For the text-containing cell, return its midpoint in [X, Y] coordinate format. 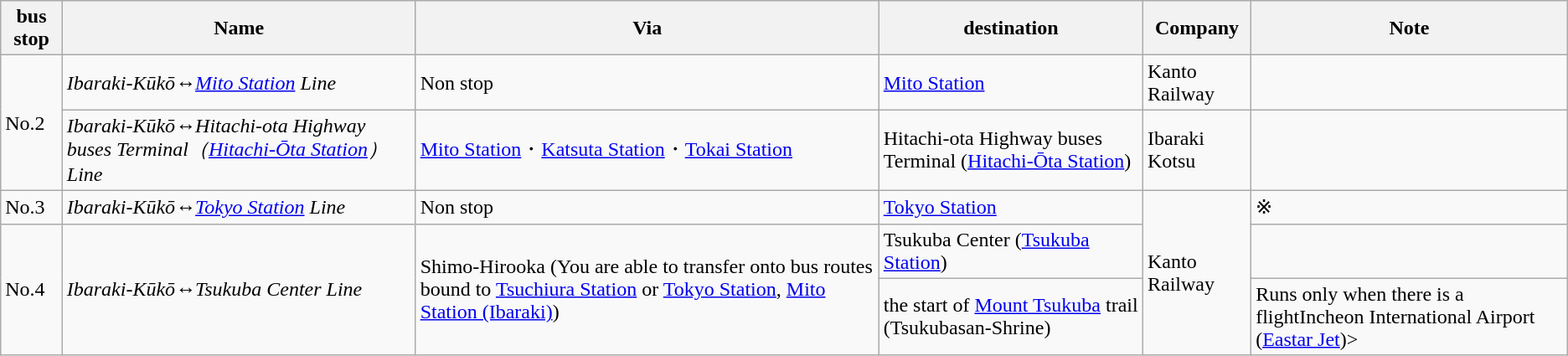
Ibaraki-Kūkō↔Hitachi-ota Highway buses Terminal（Hitachi-Ōta Station）Line [239, 151]
Name [239, 28]
Hitachi-ota Highway buses Terminal (Hitachi-Ōta Station) [1010, 151]
Mito Station・Katsuta Station・Tokai Station [647, 151]
Tsukuba Center (Tsukuba Station) [1010, 251]
Shimo-Hirooka (You are able to transfer onto bus routes bound to Tsuchiura Station or Tokyo Station, Mito Station (Ibaraki)) [647, 290]
Company [1196, 28]
No.3 [32, 207]
Ibaraki-Kūkō↔Mito Station Line [239, 82]
Ibaraki Kotsu [1196, 151]
Tokyo Station [1010, 207]
No.2 [32, 123]
※ [1410, 207]
No.4 [32, 290]
Ibaraki-Kūkō↔Tokyo Station Line [239, 207]
Note [1410, 28]
the start of Mount Tsukuba trail (Tsukubasan-Shrine) [1010, 317]
Via [647, 28]
destination [1010, 28]
Mito Station [1010, 82]
Runs only when there is a flightIncheon International Airport (Eastar Jet)> [1410, 317]
bus stop [32, 28]
Ibaraki-Kūkō↔Tsukuba Center Line [239, 290]
